Output the [x, y] coordinate of the center of the cell containing the given text.  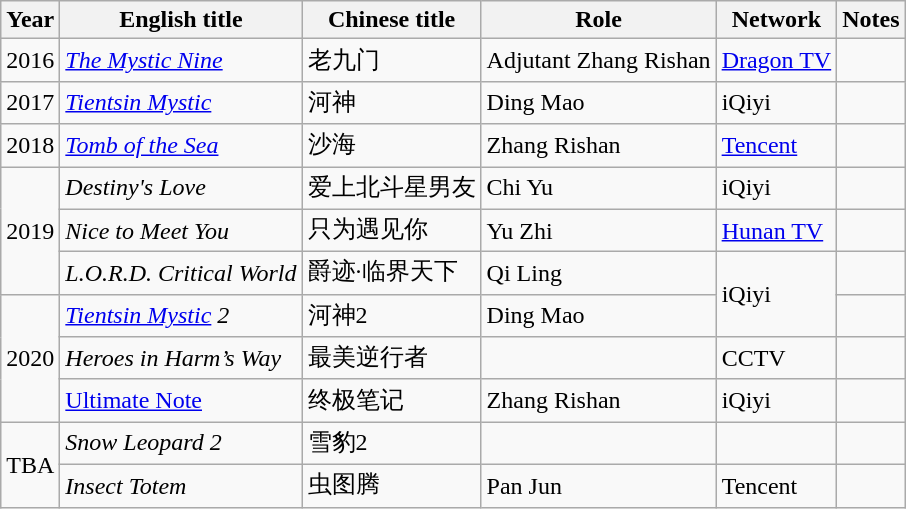
雪豹2 [392, 444]
Snow Leopard 2 [181, 444]
L.O.R.D. Critical World [181, 274]
沙海 [392, 146]
TBA [30, 464]
Chinese title [392, 20]
The Mystic Nine [181, 60]
Dragon TV [776, 60]
2020 [30, 358]
Tientsin Mystic 2 [181, 316]
终极笔记 [392, 400]
Year [30, 20]
老九门 [392, 60]
虫图腾 [392, 486]
Nice to Meet You [181, 230]
河神2 [392, 316]
Pan Jun [598, 486]
Insect Totem [181, 486]
English title [181, 20]
最美逆行者 [392, 358]
2017 [30, 102]
Chi Yu [598, 188]
Notes [871, 20]
Ultimate Note [181, 400]
2016 [30, 60]
Yu Zhi [598, 230]
Role [598, 20]
Tientsin Mystic [181, 102]
2018 [30, 146]
爱上北斗星男友 [392, 188]
Heroes in Harm’s Way [181, 358]
Hunan TV [776, 230]
2019 [30, 230]
只为遇见你 [392, 230]
Adjutant Zhang Rishan [598, 60]
CCTV [776, 358]
Destiny's Love [181, 188]
河神 [392, 102]
Qi Ling [598, 274]
爵迹·临界天下 [392, 274]
Network [776, 20]
Tomb of the Sea [181, 146]
